Identify which cell holds the provided text, then report its (X, Y) central coordinate. 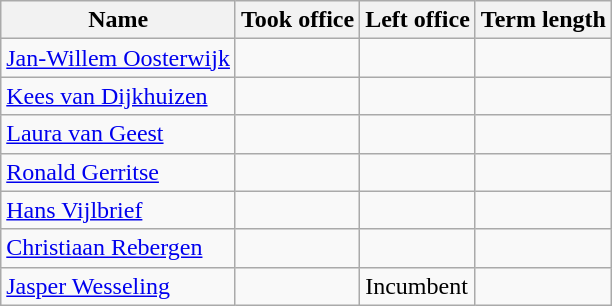
Jasper Wesseling (118, 286)
Kees van Dijkhuizen (118, 96)
Jan-Willem Oosterwijk (118, 58)
Ronald Gerritse (118, 172)
Took office (297, 20)
Name (118, 20)
Term length (543, 20)
Incumbent (418, 286)
Christiaan Rebergen (118, 248)
Left office (418, 20)
Hans Vijlbrief (118, 210)
Laura van Geest (118, 134)
